Pinpoint the cell where the given text exists, returning its (x, y) midpoint coordinate. 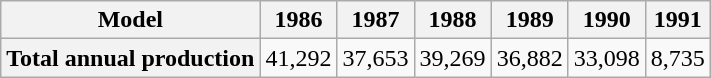
41,292 (298, 58)
1988 (452, 20)
37,653 (376, 58)
1991 (678, 20)
1989 (530, 20)
8,735 (678, 58)
1986 (298, 20)
Total annual production (130, 58)
1990 (606, 20)
36,882 (530, 58)
1987 (376, 20)
39,269 (452, 58)
33,098 (606, 58)
Model (130, 20)
